Scan for the cell matching the given text and deliver its [x, y] coordinate at center. 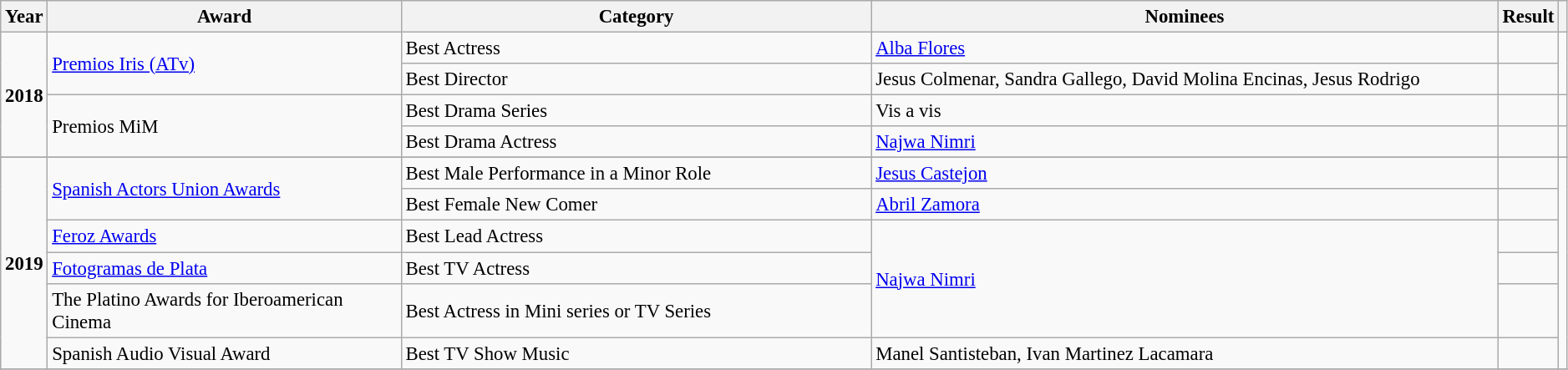
Jesus Castejon [1185, 174]
Best TV Actress [637, 268]
2019 [24, 264]
Best Male Performance in a Minor Role [637, 174]
Alba Flores [1185, 48]
Manel Santisteban, Ivan Martinez Lacamara [1185, 353]
Best Drama Actress [637, 142]
Vis a vis [1185, 111]
Spanish Actors Union Awards [224, 189]
Category [637, 17]
Best Director [637, 79]
Best Actress [637, 48]
Spanish Audio Visual Award [224, 353]
Best Female New Comer [637, 205]
Premios MiM [224, 127]
Feroz Awards [224, 236]
Abril Zamora [1185, 205]
Result [1529, 17]
The Platino Awards for Iberoamerican Cinema [224, 311]
Year [24, 17]
Award [224, 17]
Best Drama Series [637, 111]
Jesus Colmenar, Sandra Gallego, David Molina Encinas, Jesus Rodrigo [1185, 79]
Fotogramas de Plata [224, 268]
Premios Iris (ATv) [224, 63]
Best Actress in Mini series or TV Series [637, 311]
2018 [24, 95]
Best Lead Actress [637, 236]
Best TV Show Music [637, 353]
Nominees [1185, 17]
